Determine the (X, Y) coordinate at the center of the cell enclosing the given text.  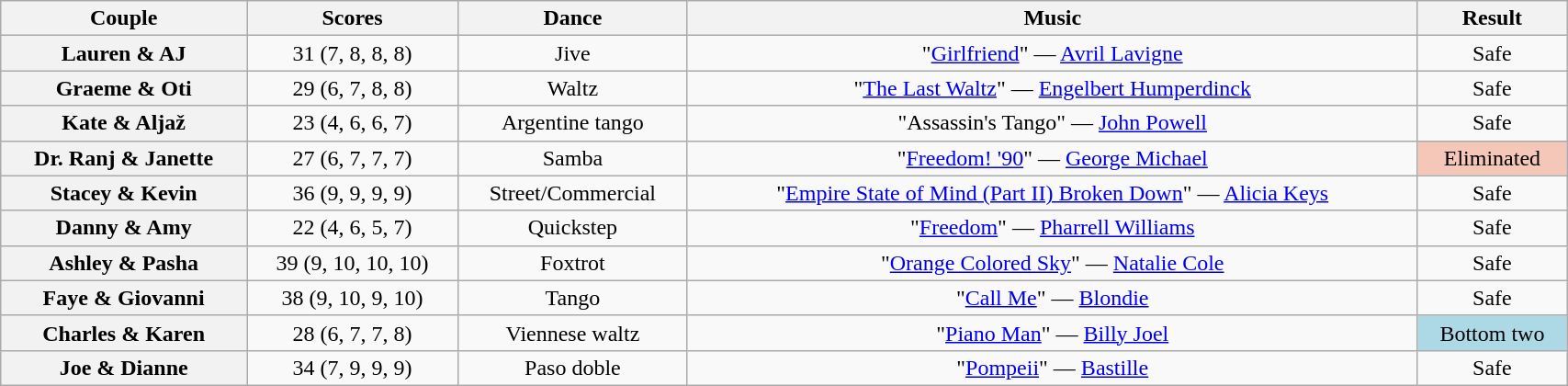
Danny & Amy (124, 228)
Dr. Ranj & Janette (124, 158)
27 (6, 7, 7, 7) (353, 158)
29 (6, 7, 8, 8) (353, 88)
23 (4, 6, 6, 7) (353, 123)
Music (1053, 18)
36 (9, 9, 9, 9) (353, 193)
Dance (572, 18)
Quickstep (572, 228)
"Freedom" — Pharrell Williams (1053, 228)
34 (7, 9, 9, 9) (353, 368)
Paso doble (572, 368)
Viennese waltz (572, 333)
Eliminated (1492, 158)
38 (9, 10, 9, 10) (353, 298)
"Assassin's Tango" — John Powell (1053, 123)
31 (7, 8, 8, 8) (353, 53)
Charles & Karen (124, 333)
Lauren & AJ (124, 53)
Bottom two (1492, 333)
"Empire State of Mind (Part II) Broken Down" — Alicia Keys (1053, 193)
"Freedom! '90" — George Michael (1053, 158)
"Orange Colored Sky" — Natalie Cole (1053, 263)
"Pompeii" — Bastille (1053, 368)
Street/Commercial (572, 193)
Jive (572, 53)
28 (6, 7, 7, 8) (353, 333)
"Girlfriend" — Avril Lavigne (1053, 53)
Argentine tango (572, 123)
Waltz (572, 88)
Faye & Giovanni (124, 298)
Joe & Dianne (124, 368)
Stacey & Kevin (124, 193)
Graeme & Oti (124, 88)
39 (9, 10, 10, 10) (353, 263)
Tango (572, 298)
Kate & Aljaž (124, 123)
22 (4, 6, 5, 7) (353, 228)
Couple (124, 18)
"Call Me" — Blondie (1053, 298)
Scores (353, 18)
Result (1492, 18)
Samba (572, 158)
"Piano Man" — Billy Joel (1053, 333)
"The Last Waltz" — Engelbert Humperdinck (1053, 88)
Foxtrot (572, 263)
Ashley & Pasha (124, 263)
